Locate the cell with the specified text and output its (x, y) center coordinate. 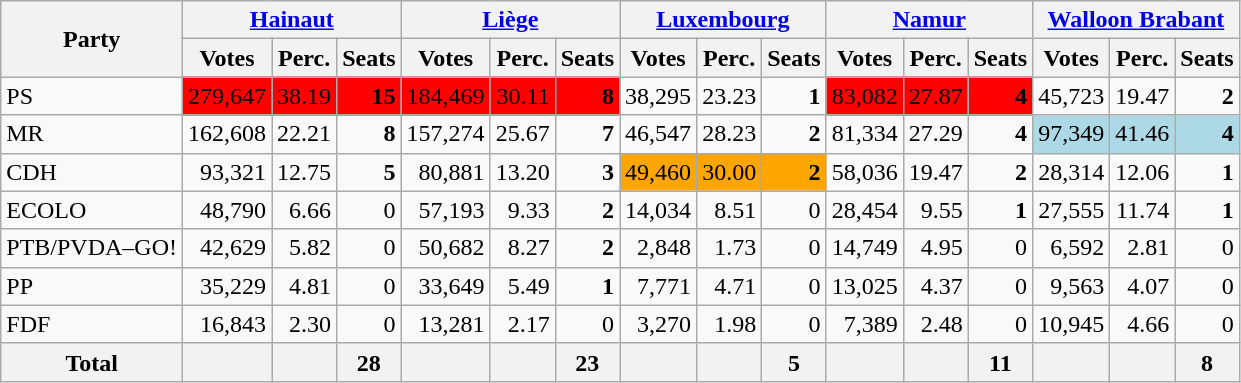
35,229 (228, 286)
Total (92, 362)
Walloon Brabant (1136, 20)
28,454 (864, 210)
Hainaut (292, 20)
1.73 (730, 248)
13.20 (522, 172)
279,647 (228, 96)
33,649 (446, 286)
184,469 (446, 96)
30.11 (522, 96)
4.81 (304, 286)
4.07 (1142, 286)
3 (587, 172)
38,295 (658, 96)
PS (92, 96)
4.66 (1142, 324)
MR (92, 134)
49,460 (658, 172)
80,881 (446, 172)
CDH (92, 172)
11.74 (1142, 210)
4.95 (936, 248)
7,771 (658, 286)
23 (587, 362)
81,334 (864, 134)
FDF (92, 324)
2.48 (936, 324)
38.19 (304, 96)
8.27 (522, 248)
57,193 (446, 210)
27.29 (936, 134)
9,563 (1072, 286)
28.23 (730, 134)
2,848 (658, 248)
42,629 (228, 248)
PTB/PVDA–GO! (92, 248)
41.46 (1142, 134)
28 (369, 362)
Liège (510, 20)
9.33 (522, 210)
PP (92, 286)
27,555 (1072, 210)
2.17 (522, 324)
Namur (930, 20)
15 (369, 96)
46,547 (658, 134)
83,082 (864, 96)
Luxembourg (724, 20)
12.75 (304, 172)
2.81 (1142, 248)
58,036 (864, 172)
5.82 (304, 248)
9.55 (936, 210)
13,025 (864, 286)
4.71 (730, 286)
48,790 (228, 210)
14,749 (864, 248)
4.37 (936, 286)
13,281 (446, 324)
6.66 (304, 210)
16,843 (228, 324)
10,945 (1072, 324)
12.06 (1142, 172)
45,723 (1072, 96)
27.87 (936, 96)
ECOLO (92, 210)
50,682 (446, 248)
93,321 (228, 172)
11 (1000, 362)
30.00 (730, 172)
157,274 (446, 134)
5.49 (522, 286)
22.21 (304, 134)
97,349 (1072, 134)
7 (587, 134)
28,314 (1072, 172)
2.30 (304, 324)
6,592 (1072, 248)
Party (92, 39)
162,608 (228, 134)
7,389 (864, 324)
3,270 (658, 324)
25.67 (522, 134)
23.23 (730, 96)
14,034 (658, 210)
8.51 (730, 210)
1.98 (730, 324)
